Locate the cell with the specified text and output its (x, y) center coordinate. 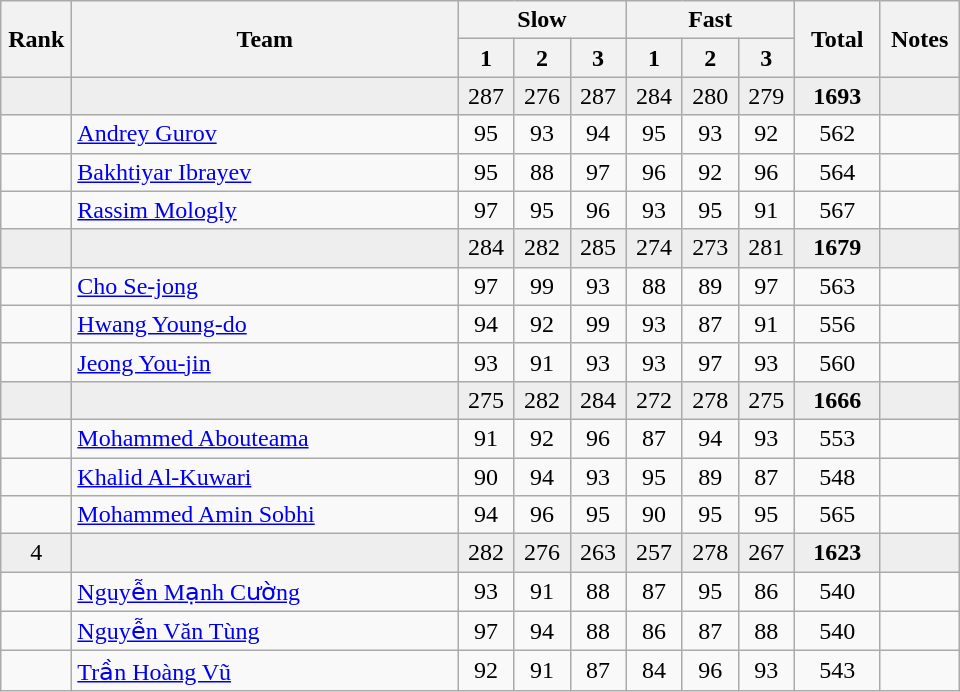
Trần Hoàng Vũ (265, 671)
279 (766, 96)
263 (598, 553)
4 (36, 553)
563 (837, 286)
273 (710, 248)
Total (837, 39)
272 (654, 400)
1666 (837, 400)
564 (837, 172)
Jeong You-jin (265, 362)
280 (710, 96)
Cho Se-jong (265, 286)
281 (766, 248)
1693 (837, 96)
285 (598, 248)
Notes (920, 39)
548 (837, 477)
Mohammed Abouteama (265, 438)
Nguyễn Mạnh Cường (265, 592)
1623 (837, 553)
Team (265, 39)
Hwang Young-do (265, 324)
Andrey Gurov (265, 134)
Rank (36, 39)
567 (837, 210)
Bakhtiyar Ibrayev (265, 172)
553 (837, 438)
562 (837, 134)
Khalid Al-Kuwari (265, 477)
Slow (542, 20)
267 (766, 553)
Rassim Mologly (265, 210)
565 (837, 515)
560 (837, 362)
543 (837, 671)
Mohammed Amin Sobhi (265, 515)
Fast (710, 20)
556 (837, 324)
274 (654, 248)
Nguyễn Văn Tùng (265, 631)
1679 (837, 248)
257 (654, 553)
84 (654, 671)
